Return [x, y] of the center of cell containing provided text 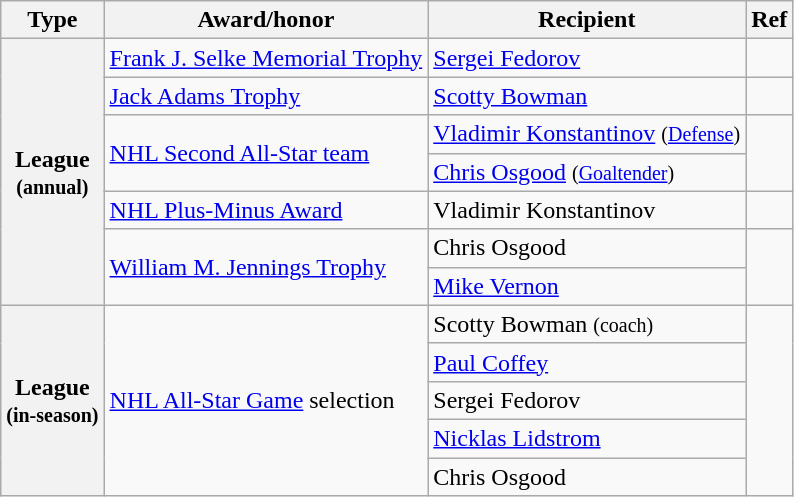
Vladimir Konstantinov [587, 210]
League(annual) [52, 172]
Jack Adams Trophy [266, 96]
William M. Jennings Trophy [266, 267]
NHL Plus-Minus Award [266, 210]
Frank J. Selke Memorial Trophy [266, 58]
Scotty Bowman (coach) [587, 324]
Vladimir Konstantinov (Defense) [587, 134]
Ref [770, 20]
Recipient [587, 20]
Nicklas Lidstrom [587, 438]
NHL Second All-Star team [266, 153]
Type [52, 20]
Award/honor [266, 20]
NHL All-Star Game selection [266, 400]
Mike Vernon [587, 286]
League(in-season) [52, 400]
Scotty Bowman [587, 96]
Chris Osgood (Goaltender) [587, 172]
Paul Coffey [587, 362]
